Pinpoint the cell where the given text exists, returning its [X, Y] midpoint coordinate. 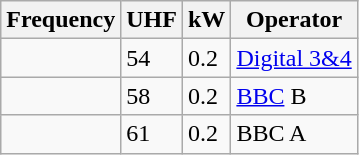
BBC B [294, 96]
54 [152, 58]
Operator [294, 20]
Digital 3&4 [294, 58]
61 [152, 134]
Frequency [61, 20]
UHF [152, 20]
kW [206, 20]
BBC A [294, 134]
58 [152, 96]
